For the text-containing cell, return its midpoint in (X, Y) coordinate format. 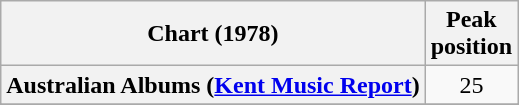
Chart (1978) (213, 34)
25 (471, 85)
Peakposition (471, 34)
Australian Albums (Kent Music Report) (213, 85)
